Pinpoint the cell where the given text exists, returning its (x, y) midpoint coordinate. 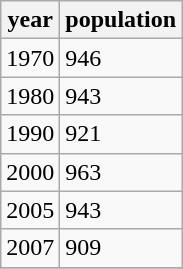
year (30, 20)
1980 (30, 96)
946 (121, 58)
909 (121, 248)
921 (121, 134)
population (121, 20)
2005 (30, 210)
1970 (30, 58)
963 (121, 172)
2007 (30, 248)
1990 (30, 134)
2000 (30, 172)
